Locate the cell with the specified text and output its [x, y] center coordinate. 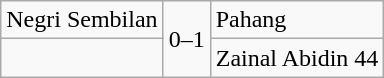
Zainal Abidin 44 [297, 58]
Pahang [297, 20]
0–1 [186, 39]
Negri Sembilan [82, 20]
